For the text-containing cell, return its midpoint in (x, y) coordinate format. 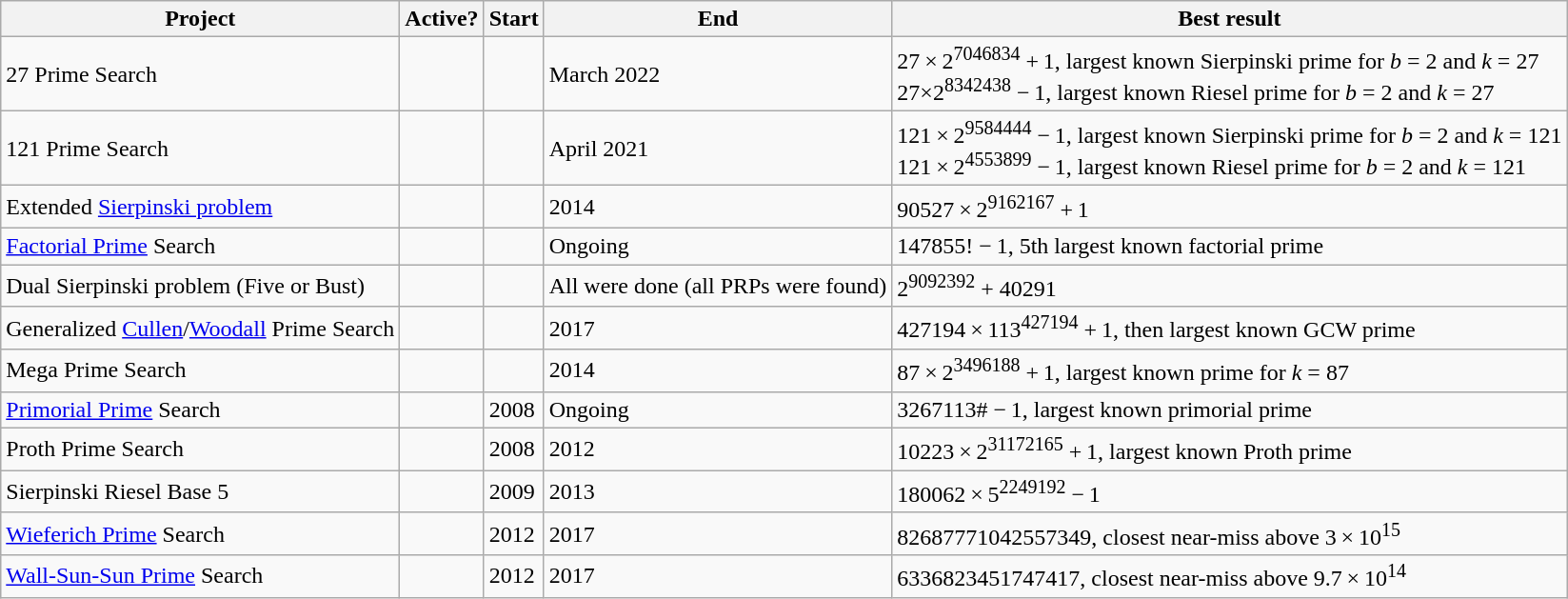
427194 × 113427194 + 1, then largest known GCW prime (1230, 328)
Wieferich Prime Search (200, 533)
147855! − 1, 5th largest known factorial prime (1230, 246)
90527 × 29162167 + 1 (1230, 208)
Mega Prime Search (200, 371)
Active? (442, 19)
March 2022 (718, 74)
Primorial Prime Search (200, 409)
Proth Prime Search (200, 449)
Generalized Cullen/Woodall Prime Search (200, 328)
121 Prime Search (200, 149)
10223 × 231172165 + 1, largest known Proth prime (1230, 449)
87 × 23496188 + 1, largest known prime for k = 87 (1230, 371)
All were done (all PRPs were found) (718, 286)
29092392 + 40291 (1230, 286)
6336823451747417, closest near-miss above 9.7 × 1014 (1230, 577)
Wall-Sun-Sun Prime Search (200, 577)
3267113# − 1, largest known primorial prime (1230, 409)
27 × 27046834 + 1, largest known Sierpinski prime for b = 2 and k = 2727×28342438 − 1, largest known Riesel prime for b = 2 and k = 27 (1230, 74)
82687771042557349, closest near-miss above 3 × 1015 (1230, 533)
End (718, 19)
Sierpinski Riesel Base 5 (200, 491)
2013 (718, 491)
April 2021 (718, 149)
2009 (514, 491)
180062 × 52249192 − 1 (1230, 491)
Best result (1230, 19)
Start (514, 19)
Extended Sierpinski problem (200, 208)
Project (200, 19)
121 × 29584444 − 1, largest known Sierpinski prime for b = 2 and k = 121121 × 24553899 − 1, largest known Riesel prime for b = 2 and k = 121 (1230, 149)
Factorial Prime Search (200, 246)
Dual Sierpinski problem (Five or Bust) (200, 286)
27 Prime Search (200, 74)
